Detect which cell encompasses the target text, then output its [x, y] center coordinate. 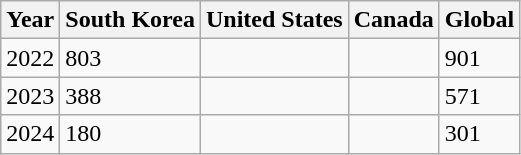
571 [479, 96]
Canada [394, 20]
803 [130, 58]
901 [479, 58]
2024 [30, 134]
South Korea [130, 20]
United States [274, 20]
388 [130, 96]
Global [479, 20]
180 [130, 134]
2022 [30, 58]
2023 [30, 96]
Year [30, 20]
301 [479, 134]
